Locate the cell with the specified text and output its (X, Y) center coordinate. 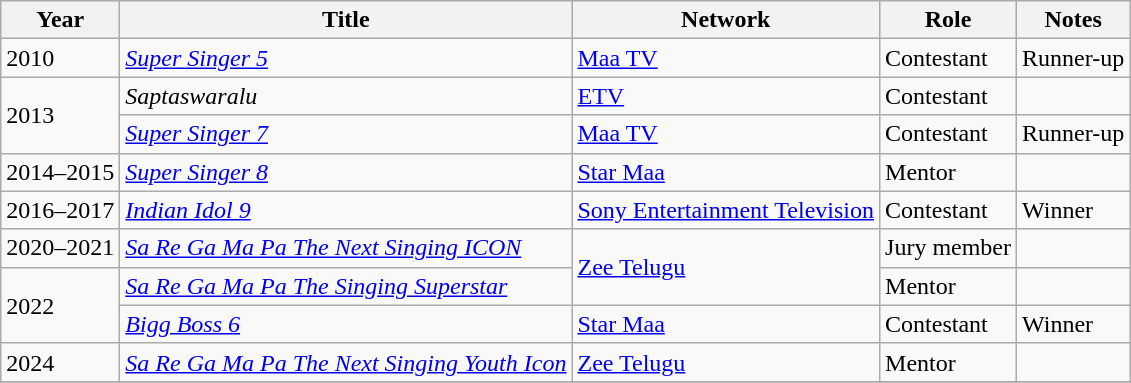
Bigg Boss 6 (346, 324)
Year (60, 20)
Jury member (948, 248)
ETV (726, 96)
2013 (60, 115)
Sony Entertainment Television (726, 210)
Sa Re Ga Ma Pa The Singing Superstar (346, 286)
2010 (60, 58)
Sa Re Ga Ma Pa The Next Singing ICON (346, 248)
Super Singer 5 (346, 58)
Super Singer 8 (346, 172)
2016–2017 (60, 210)
2022 (60, 305)
Notes (1074, 20)
Network (726, 20)
Indian Idol 9 (346, 210)
Saptaswaralu (346, 96)
Sa Re Ga Ma Pa The Next Singing Youth Icon (346, 362)
Super Singer 7 (346, 134)
2014–2015 (60, 172)
2024 (60, 362)
2020–2021 (60, 248)
Role (948, 20)
Title (346, 20)
